Pinpoint the cell where the given text exists, returning its [X, Y] midpoint coordinate. 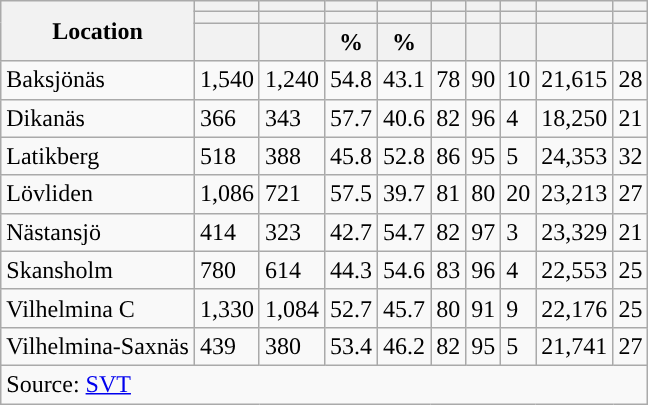
1,540 [226, 80]
1,084 [292, 308]
323 [292, 232]
40.6 [404, 118]
78 [448, 80]
Skansholm [98, 270]
97 [484, 232]
90 [484, 80]
439 [226, 346]
22,176 [574, 308]
Vilhelmina C [98, 308]
1,330 [226, 308]
Vilhelmina-Saxnäs [98, 346]
42.7 [350, 232]
54.6 [404, 270]
10 [518, 80]
45.8 [350, 156]
414 [226, 232]
43.1 [404, 80]
Latikberg [98, 156]
614 [292, 270]
53.4 [350, 346]
1,086 [226, 194]
Lövliden [98, 194]
23,213 [574, 194]
Baksjönäs [98, 80]
91 [484, 308]
Dikanäs [98, 118]
380 [292, 346]
32 [630, 156]
54.7 [404, 232]
46.2 [404, 346]
24,353 [574, 156]
343 [292, 118]
81 [448, 194]
20 [518, 194]
57.7 [350, 118]
3 [518, 232]
Source: SVT [324, 384]
18,250 [574, 118]
Location [98, 31]
52.8 [404, 156]
9 [518, 308]
22,553 [574, 270]
23,329 [574, 232]
780 [226, 270]
39.7 [404, 194]
54.8 [350, 80]
86 [448, 156]
21,615 [574, 80]
52.7 [350, 308]
1,240 [292, 80]
721 [292, 194]
388 [292, 156]
Nästansjö [98, 232]
45.7 [404, 308]
518 [226, 156]
366 [226, 118]
83 [448, 270]
21,741 [574, 346]
57.5 [350, 194]
44.3 [350, 270]
28 [630, 80]
